Return the [X, Y] coordinate for the center point of the cell that contains the specified text.  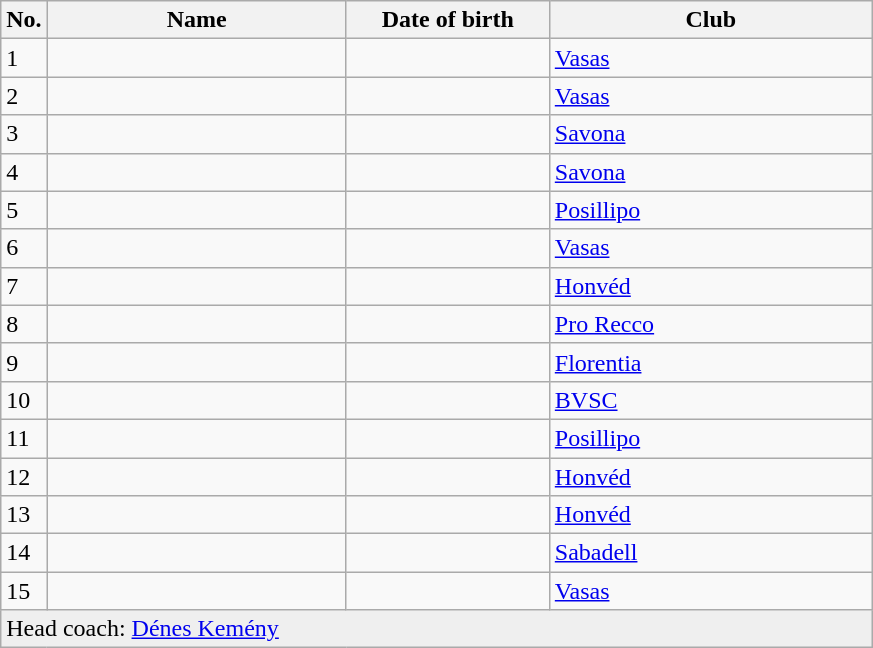
15 [24, 591]
Pro Recco [710, 324]
5 [24, 210]
12 [24, 477]
14 [24, 553]
7 [24, 286]
8 [24, 324]
Name [196, 20]
3 [24, 134]
9 [24, 362]
No. [24, 20]
10 [24, 400]
2 [24, 96]
4 [24, 172]
6 [24, 248]
13 [24, 515]
1 [24, 58]
Club [710, 20]
Florentia [710, 362]
Sabadell [710, 553]
11 [24, 438]
BVSC [710, 400]
Head coach: Dénes Kemény [437, 629]
Date of birth [448, 20]
